Detect which cell encompasses the target text, then output its (x, y) center coordinate. 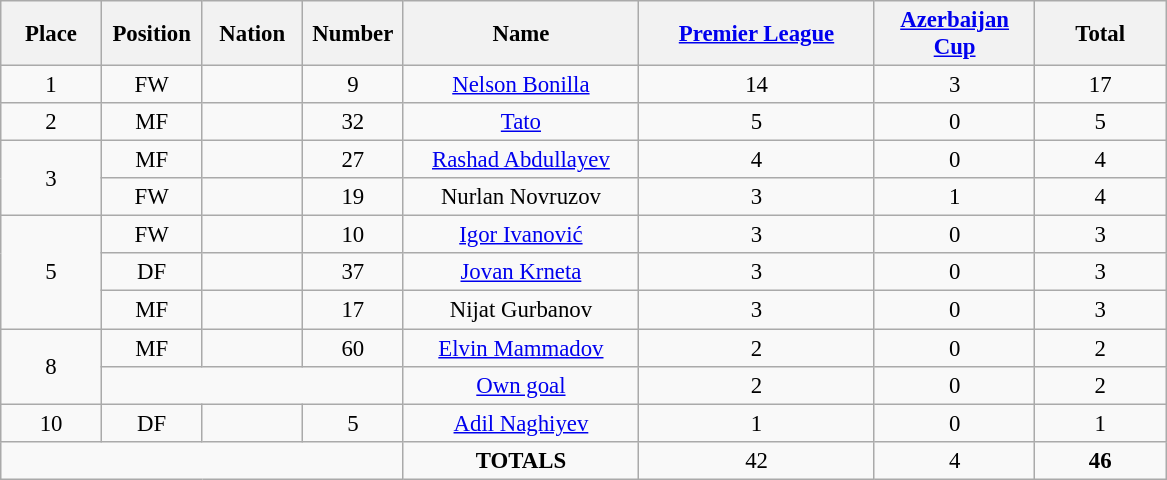
Number (354, 34)
Nurlan Novruzov (521, 197)
46 (1100, 460)
Elvin Mammadov (521, 348)
Name (521, 34)
Position (152, 34)
37 (354, 273)
14 (757, 85)
Adil Naghiyev (521, 423)
8 (52, 366)
42 (757, 460)
TOTALS (521, 460)
27 (354, 160)
Igor Ivanović (521, 235)
60 (354, 348)
Jovan Krneta (521, 273)
Rashad Abdullayev (521, 160)
Azerbaijan Cup (954, 34)
Nelson Bonilla (521, 85)
Nation (252, 34)
Premier League (757, 34)
9 (354, 85)
Place (52, 34)
19 (354, 197)
Own goal (521, 385)
32 (354, 122)
Nijat Gurbanov (521, 310)
Tato (521, 122)
Total (1100, 34)
